Extract the (X, Y) coordinate from the center of the cell holding the provided text.  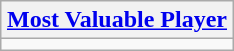
Most Valuable Player (116, 20)
